Return [X, Y] of the center of cell containing provided text 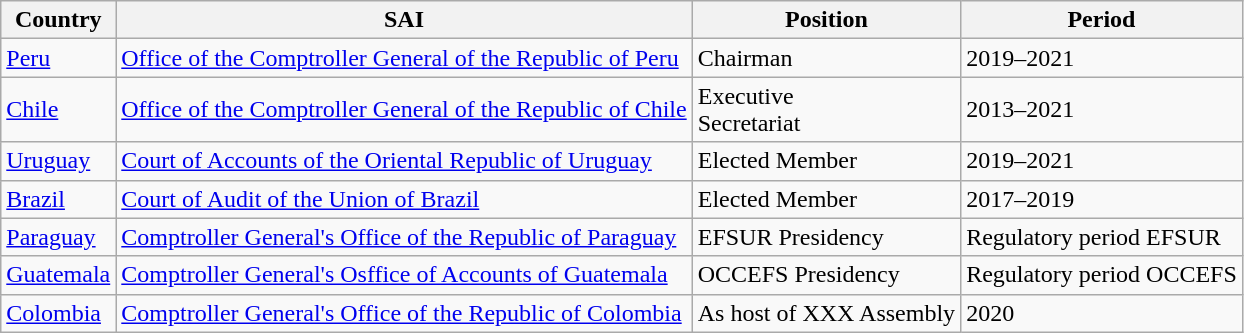
Position [826, 20]
Chairman [826, 58]
ExecutiveSecretariat [826, 110]
As host of XXX Assembly [826, 313]
Colombia [58, 313]
Comptroller General's Office of the Republic of Colombia [404, 313]
Paraguay [58, 237]
Court of Accounts of the Oriental Republic of Uruguay [404, 161]
Brazil [58, 199]
Chile [58, 110]
Country [58, 20]
Peru [58, 58]
OCCEFS Presidency [826, 275]
Regulatory period OCCEFS [1102, 275]
Guatemala [58, 275]
Court of Audit of the Union of Brazil [404, 199]
Comptroller General's Osffice of Accounts of Guatemala [404, 275]
Uruguay [58, 161]
2017–2019 [1102, 199]
Comptroller General's Office of the Republic of Paraguay [404, 237]
SAI [404, 20]
Regulatory period EFSUR [1102, 237]
Office of the Comptroller General of the Republic of Peru [404, 58]
2013–2021 [1102, 110]
Period [1102, 20]
EFSUR Presidency [826, 237]
2020 [1102, 313]
Office of the Comptroller General of the Republic of Chile [404, 110]
